Locate the cell with the specified text and output its (X, Y) center coordinate. 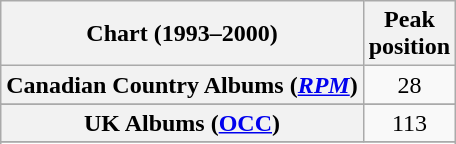
Canadian Country Albums (RPM) (182, 85)
UK Albums (OCC) (182, 123)
113 (409, 123)
Peak position (409, 34)
28 (409, 85)
Chart (1993–2000) (182, 34)
